Find where the given text appears and provide that cell's center as [X, Y] coordinate. 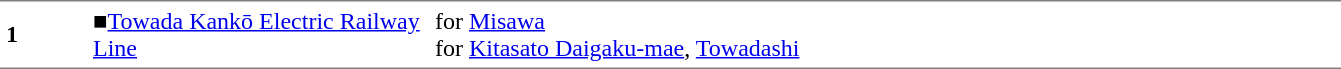
for Misawafor Kitasato Daigaku-mae, Towadashi [885, 34]
1 [44, 34]
■Towada Kankō Electric Railway Line [258, 34]
